Capture the cell that displays the provided text and extract its [X, Y] central coordinate. 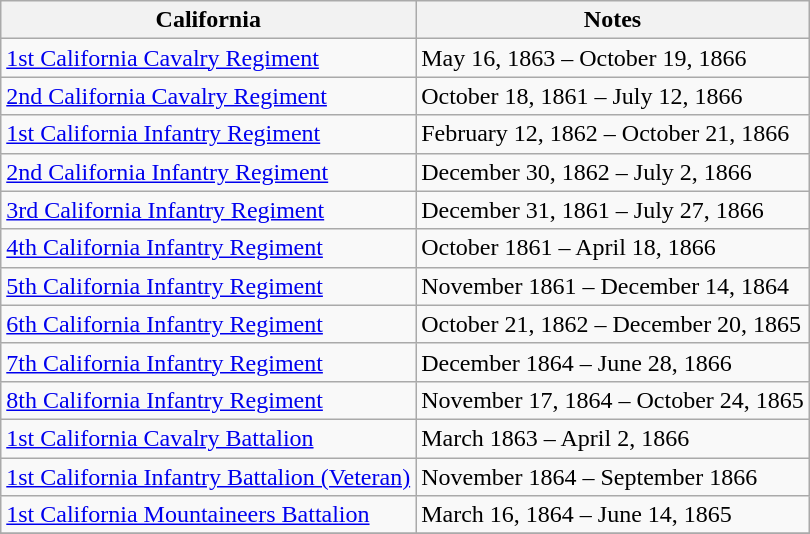
3rd California Infantry Regiment [208, 210]
February 12, 1862 – October 21, 1866 [613, 134]
November 1861 – December 14, 1864 [613, 286]
1st California Cavalry Regiment [208, 58]
December 30, 1862 – July 2, 1866 [613, 172]
November 1864 – September 1866 [613, 477]
California [208, 20]
8th California Infantry Regiment [208, 400]
1st California Cavalry Battalion [208, 438]
2nd California Cavalry Regiment [208, 96]
1st California Mountaineers Battalion [208, 515]
December 1864 – June 28, 1866 [613, 362]
7th California Infantry Regiment [208, 362]
6th California Infantry Regiment [208, 324]
2nd California Infantry Regiment [208, 172]
March 1863 – April 2, 1866 [613, 438]
December 31, 1861 – July 27, 1866 [613, 210]
4th California Infantry Regiment [208, 248]
1st California Infantry Regiment [208, 134]
1st California Infantry Battalion (Veteran) [208, 477]
October 18, 1861 – July 12, 1866 [613, 96]
May 16, 1863 – October 19, 1866 [613, 58]
October 21, 1862 – December 20, 1865 [613, 324]
March 16, 1864 – June 14, 1865 [613, 515]
Notes [613, 20]
5th California Infantry Regiment [208, 286]
October 1861 – April 18, 1866 [613, 248]
November 17, 1864 – October 24, 1865 [613, 400]
